Output the [x, y] coordinate of the center of the cell containing the given text.  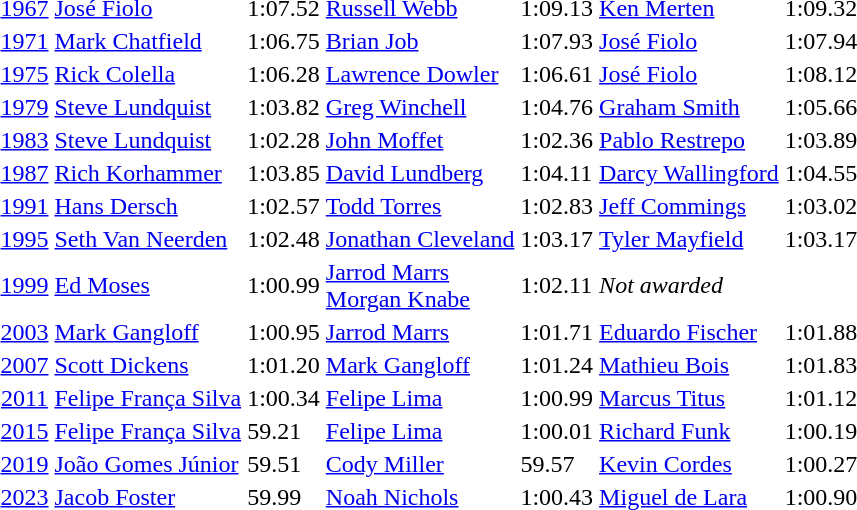
1:03.85 [284, 173]
Kevin Cordes [690, 464]
Marcus Titus [690, 398]
Jonathan Cleveland [420, 239]
Scott Dickens [148, 365]
Ed Moses [148, 286]
1:02.11 [557, 286]
Mark Chatfield [148, 41]
Brian Job [420, 41]
1:02.36 [557, 140]
59.57 [557, 464]
1:01.71 [557, 332]
1:02.83 [557, 206]
John Moffet [420, 140]
João Gomes Júnior [148, 464]
1:07.93 [557, 41]
Jeff Commings [690, 206]
Pablo Restrepo [690, 140]
Jarrod Marrs Morgan Knabe [420, 286]
1:03.17 [557, 239]
Cody Miller [420, 464]
1:01.24 [557, 365]
Hans Dersch [148, 206]
1:04.11 [557, 173]
59.21 [284, 431]
1:03.82 [284, 107]
Greg Winchell [420, 107]
1:00.95 [284, 332]
1:06.75 [284, 41]
Tyler Mayfield [690, 239]
Richard Funk [690, 431]
1:06.61 [557, 74]
Graham Smith [690, 107]
1:06.28 [284, 74]
1:04.76 [557, 107]
1:01.20 [284, 365]
1:00.34 [284, 398]
Jarrod Marrs [420, 332]
59.51 [284, 464]
Darcy Wallingford [690, 173]
Mathieu Bois [690, 365]
1:02.57 [284, 206]
Rich Korhammer [148, 173]
1:02.48 [284, 239]
Eduardo Fischer [690, 332]
Seth Van Neerden [148, 239]
David Lundberg [420, 173]
Rick Colella [148, 74]
Lawrence Dowler [420, 74]
1:00.01 [557, 431]
1:02.28 [284, 140]
Todd Torres [420, 206]
